Identify which cell holds the provided text, then report its [x, y] central coordinate. 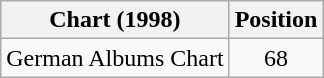
68 [276, 58]
German Albums Chart [115, 58]
Position [276, 20]
Chart (1998) [115, 20]
